Determine the (x, y) coordinate at the center of the cell enclosing the given text.  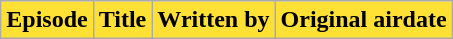
Episode (47, 20)
Written by (214, 20)
Original airdate (364, 20)
Title (122, 20)
